Pinpoint the cell where the given text exists, returning its [X, Y] midpoint coordinate. 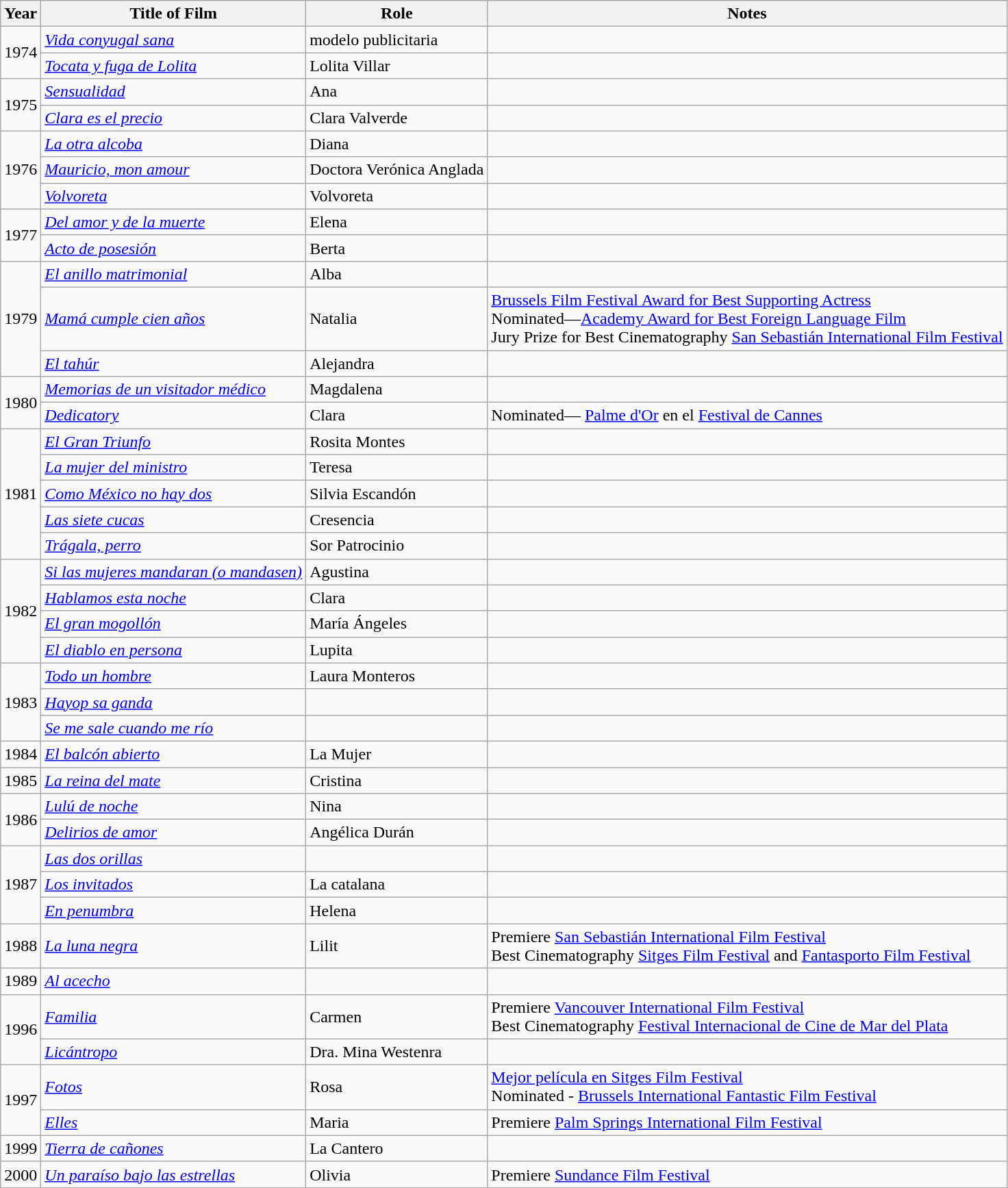
Como México no hay dos [174, 494]
Mamá cumple cien años [174, 318]
Dedicatory [174, 416]
Title of Film [174, 14]
Trágala, perro [174, 546]
El gran mogollón [174, 624]
Las dos orillas [174, 859]
Elles [174, 1122]
Acto de posesión [174, 248]
El balcón abierto [174, 754]
Al acecho [174, 981]
El tahúr [174, 364]
El diablo en persona [174, 650]
Role [397, 14]
Helena [397, 911]
La catalana [397, 885]
Silvia Escandón [397, 494]
1977 [21, 235]
1997 [21, 1100]
Rosa [397, 1087]
Un paraíso bajo las estrellas [174, 1174]
Familia [174, 1016]
Cristina [397, 780]
El anillo matrimonial [174, 274]
1999 [21, 1148]
Alejandra [397, 364]
Year [21, 14]
1989 [21, 981]
1985 [21, 780]
Lulú de noche [174, 807]
Doctora Verónica Anglada [397, 170]
Las siete cucas [174, 520]
Rosita Montes [397, 442]
Laura Monteros [397, 676]
Nominated— Palme d'Or en el Festival de Cannes [747, 416]
En penumbra [174, 911]
1974 [21, 53]
Mejor película en Sitges Film FestivalNominated - Brussels International Fantastic Film Festival [747, 1087]
1981 [21, 494]
La luna negra [174, 946]
Alba [397, 274]
Diana [397, 144]
Premiere Palm Springs International Film Festival [747, 1122]
Elena [397, 222]
Premiere San Sebastián International Film Festival Best Cinematography Sitges Film Festival and Fantasporto Film Festival [747, 946]
1986 [21, 820]
Premiere Vancouver International Film Festival Best Cinematography Festival Internacional de Cine de Mar del Plata [747, 1016]
María Ángeles [397, 624]
La Mujer [397, 754]
Se me sale cuando me río [174, 728]
Berta [397, 248]
Tocata y fuga de Lolita [174, 66]
Sensualidad [174, 92]
Cresencia [397, 520]
Lilit [397, 946]
El Gran Triunfo [174, 442]
2000 [21, 1174]
Todo un hombre [174, 676]
Licántropo [174, 1052]
modelo publicitaria [397, 40]
1987 [21, 885]
1984 [21, 754]
1988 [21, 946]
Hayop sa ganda [174, 702]
Maria [397, 1122]
Teresa [397, 468]
Angélica Durán [397, 833]
Memorias de un visitador médico [174, 390]
Carmen [397, 1016]
Magdalena [397, 390]
La mujer del ministro [174, 468]
Ana [397, 92]
Lupita [397, 650]
La Cantero [397, 1148]
1983 [21, 702]
Fotos [174, 1087]
Dra. Mina Westenra [397, 1052]
Notes [747, 14]
Olivia [397, 1174]
Delirios de amor [174, 833]
Natalia [397, 318]
Lolita Villar [397, 66]
Los invitados [174, 885]
Agustina [397, 572]
Vida conyugal sana [174, 40]
Clara es el precio [174, 118]
Nina [397, 807]
Clara Valverde [397, 118]
Del amor y de la muerte [174, 222]
Sor Patrocinio [397, 546]
Tierra de cañones [174, 1148]
1976 [21, 170]
1975 [21, 105]
La reina del mate [174, 780]
1996 [21, 1030]
Si las mujeres mandaran (o mandasen) [174, 572]
1982 [21, 611]
Premiere Sundance Film Festival [747, 1174]
Mauricio, mon amour [174, 170]
Hablamos esta noche [174, 598]
1979 [21, 318]
1980 [21, 403]
La otra alcoba [174, 144]
